Scan for the cell matching the given text and deliver its [x, y] coordinate at center. 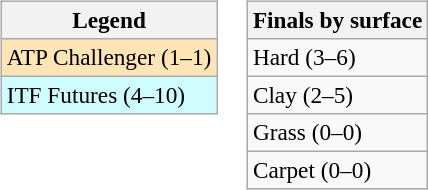
Grass (0–0) [337, 133]
ITF Futures (4–10) [108, 95]
Hard (3–6) [337, 57]
Clay (2–5) [337, 95]
Finals by surface [337, 20]
Carpet (0–0) [337, 171]
Legend [108, 20]
ATP Challenger (1–1) [108, 57]
